Output the (X, Y) coordinate of the center of the cell containing the given text.  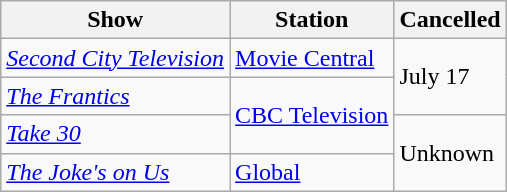
Take 30 (116, 134)
Movie Central (312, 58)
Global (312, 172)
July 17 (450, 77)
Cancelled (450, 20)
The Joke's on Us (116, 172)
Show (116, 20)
Unknown (450, 153)
Second City Television (116, 58)
Station (312, 20)
The Frantics (116, 96)
CBC Television (312, 115)
